Search for the cell housing the specified text and yield its [x, y] center coordinate. 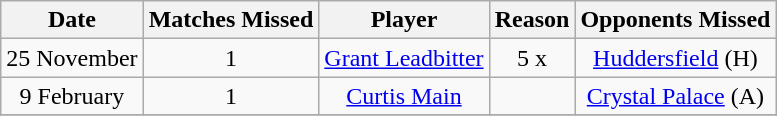
25 November [72, 58]
5 x [532, 58]
Crystal Palace (A) [676, 96]
Date [72, 20]
Matches Missed [231, 20]
Reason [532, 20]
9 February [72, 96]
Opponents Missed [676, 20]
Huddersfield (H) [676, 58]
Curtis Main [404, 96]
Player [404, 20]
Grant Leadbitter [404, 58]
